Return the [X, Y] coordinate for the center point of the cell that contains the specified text.  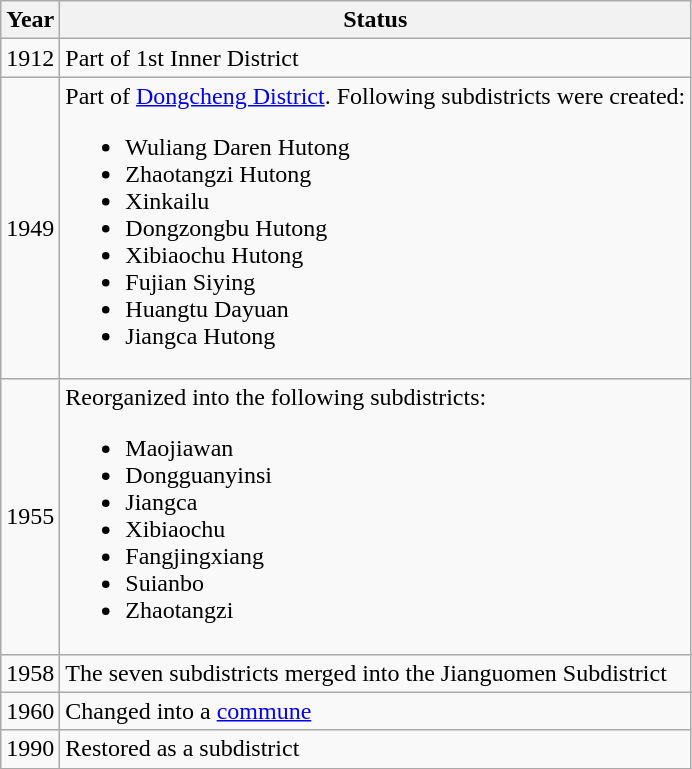
1990 [30, 749]
1960 [30, 711]
1949 [30, 228]
Changed into a commune [376, 711]
1912 [30, 58]
1958 [30, 673]
1955 [30, 516]
Status [376, 20]
Reorganized into the following subdistricts:MaojiawanDongguanyinsiJiangcaXibiaochuFangjingxiangSuianboZhaotangzi [376, 516]
Restored as a subdistrict [376, 749]
Part of 1st Inner District [376, 58]
Year [30, 20]
The seven subdistricts merged into the Jianguomen Subdistrict [376, 673]
